Capture the cell that displays the provided text and extract its [X, Y] central coordinate. 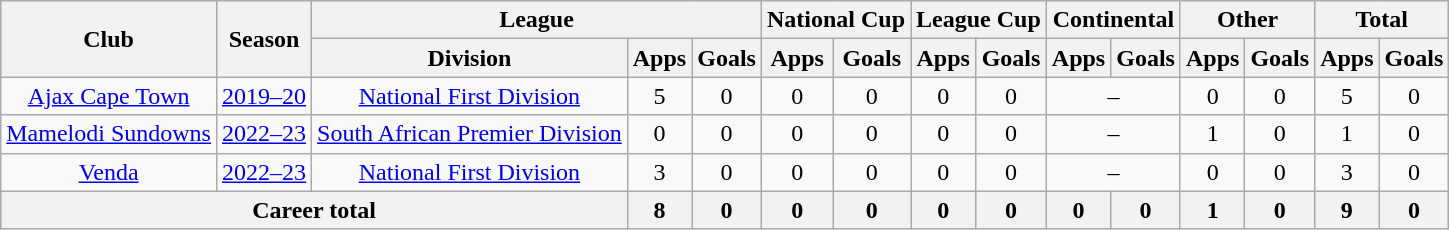
9 [1347, 210]
South African Premier Division [470, 134]
Club [109, 39]
Continental [1113, 20]
Career total [314, 210]
Other [1247, 20]
Venda [109, 172]
8 [659, 210]
2019–20 [264, 96]
National Cup [836, 20]
Mamelodi Sundowns [109, 134]
Total [1382, 20]
Season [264, 39]
League Cup [979, 20]
Division [470, 58]
Ajax Cape Town [109, 96]
League [537, 20]
